Pinpoint the cell where the given text exists, returning its (x, y) midpoint coordinate. 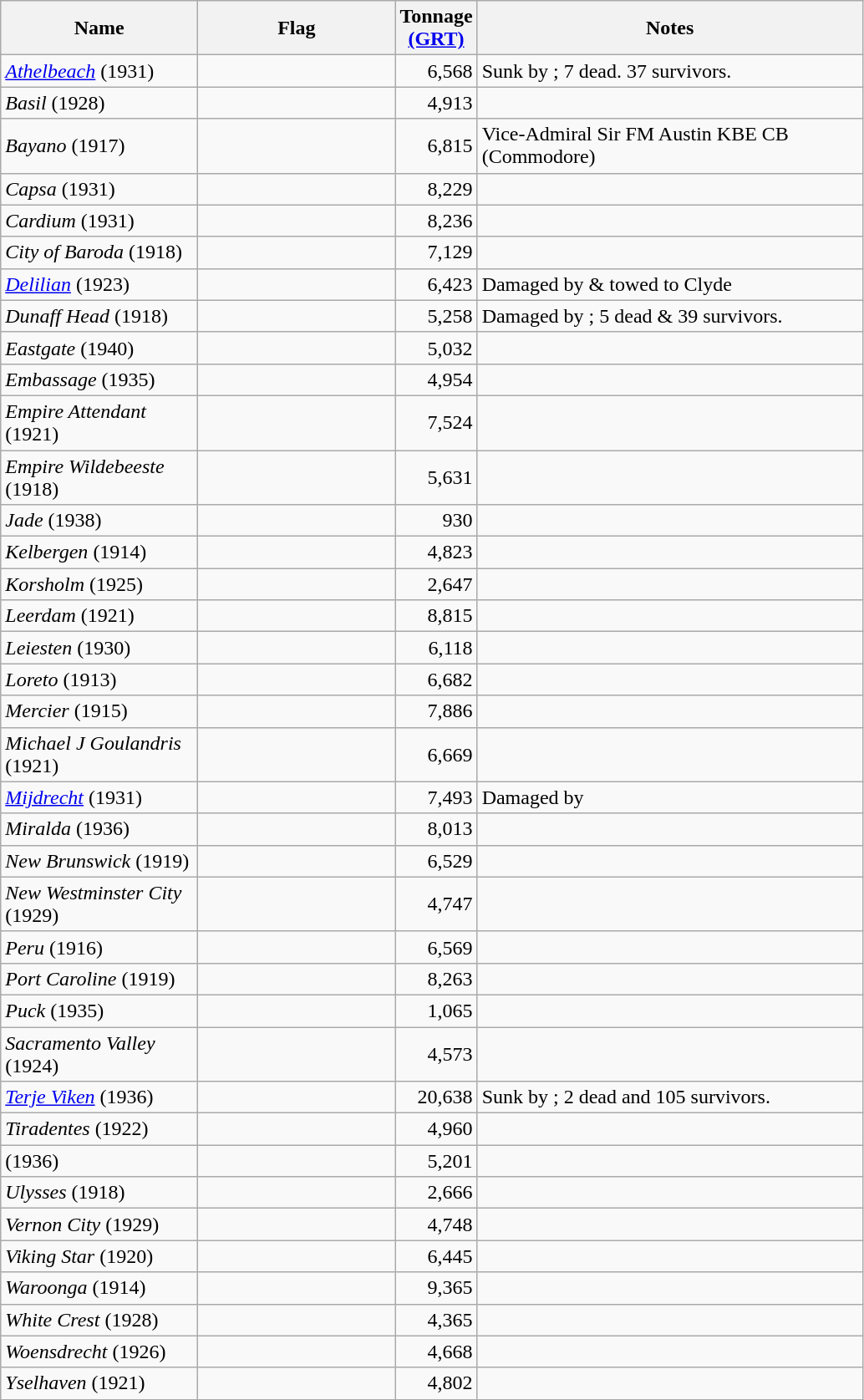
1,065 (436, 1011)
8,013 (436, 829)
7,886 (436, 711)
Empire Wildebeeste (1918) (99, 476)
Leiesten (1930) (99, 648)
20,638 (436, 1097)
Sacramento Valley (1924) (99, 1053)
4,747 (436, 904)
5,258 (436, 316)
4,668 (436, 1352)
Yselhaven (1921) (99, 1383)
4,573 (436, 1053)
5,032 (436, 348)
6,423 (436, 284)
Tiradentes (1922) (99, 1129)
Puck (1935) (99, 1011)
Damaged by & towed to Clyde (670, 284)
4,823 (436, 552)
6,669 (436, 754)
Vernon City (1929) (99, 1224)
Vice-Admiral Sir FM Austin KBE CB (Commodore) (670, 145)
Mijdrecht (1931) (99, 797)
White Crest (1928) (99, 1320)
8,229 (436, 189)
Bayano (1917) (99, 145)
Basil (1928) (99, 103)
8,263 (436, 979)
9,365 (436, 1288)
930 (436, 521)
6,529 (436, 861)
(1936) (99, 1161)
4,802 (436, 1383)
Loreto (1913) (99, 680)
7,129 (436, 252)
Miralda (1936) (99, 829)
7,493 (436, 797)
Eastgate (1940) (99, 348)
City of Baroda (1918) (99, 252)
Sunk by ; 7 dead. 37 survivors. (670, 71)
5,201 (436, 1161)
Mercier (1915) (99, 711)
Cardium (1931) (99, 221)
Ulysses (1918) (99, 1193)
New Westminster City (1929) (99, 904)
Michael J Goulandris (1921) (99, 754)
Damaged by ; 5 dead & 39 survivors. (670, 316)
6,445 (436, 1256)
2,647 (436, 584)
4,954 (436, 379)
Name (99, 28)
8,815 (436, 616)
Leerdam (1921) (99, 616)
6,815 (436, 145)
6,118 (436, 648)
4,960 (436, 1129)
Viking Star (1920) (99, 1256)
5,631 (436, 476)
Waroonga (1914) (99, 1288)
Capsa (1931) (99, 189)
Flag (297, 28)
Peru (1916) (99, 947)
6,568 (436, 71)
Athelbeach (1931) (99, 71)
8,236 (436, 221)
Tonnage (GRT) (436, 28)
Port Caroline (1919) (99, 979)
Dunaff Head (1918) (99, 316)
Notes (670, 28)
4,365 (436, 1320)
Kelbergen (1914) (99, 552)
6,682 (436, 680)
2,666 (436, 1193)
4,913 (436, 103)
6,569 (436, 947)
Damaged by (670, 797)
Empire Attendant (1921) (99, 423)
Woensdrecht (1926) (99, 1352)
Korsholm (1925) (99, 584)
4,748 (436, 1224)
Terje Viken (1936) (99, 1097)
Jade (1938) (99, 521)
7,524 (436, 423)
Sunk by ; 2 dead and 105 survivors. (670, 1097)
Delilian (1923) (99, 284)
Embassage (1935) (99, 379)
New Brunswick (1919) (99, 861)
